Pinpoint the cell where the given text exists, returning its (X, Y) midpoint coordinate. 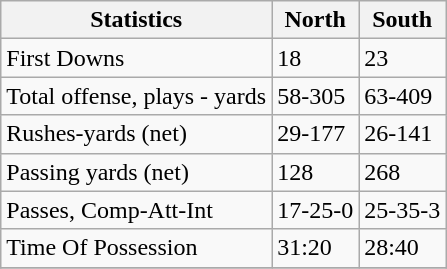
63-409 (402, 96)
Passes, Comp-Att-Int (136, 210)
29-177 (316, 134)
Time Of Possession (136, 248)
28:40 (402, 248)
128 (316, 172)
Statistics (136, 20)
268 (402, 172)
Rushes-yards (net) (136, 134)
31:20 (316, 248)
26-141 (402, 134)
Passing yards (net) (136, 172)
23 (402, 58)
58-305 (316, 96)
South (402, 20)
North (316, 20)
18 (316, 58)
Total offense, plays - yards (136, 96)
17-25-0 (316, 210)
First Downs (136, 58)
25-35-3 (402, 210)
